Locate the cell with the specified text and output its (X, Y) center coordinate. 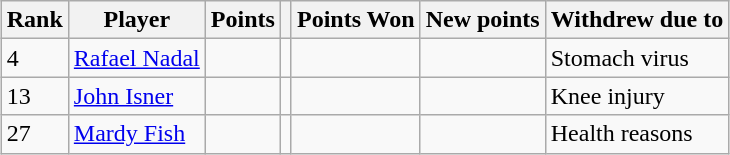
27 (34, 134)
Mardy Fish (136, 134)
Points Won (356, 20)
Rafael Nadal (136, 58)
John Isner (136, 96)
Stomach virus (637, 58)
Knee injury (637, 96)
Points (242, 20)
Rank (34, 20)
Player (136, 20)
4 (34, 58)
Withdrew due to (637, 20)
13 (34, 96)
Health reasons (637, 134)
New points (482, 20)
